Identify which cell holds the provided text, then report its [x, y] central coordinate. 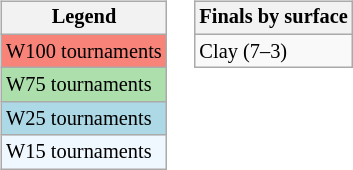
W75 tournaments [84, 85]
Clay (7–3) [274, 51]
W15 tournaments [84, 152]
W25 tournaments [84, 119]
Legend [84, 18]
W100 tournaments [84, 51]
Finals by surface [274, 18]
